Output the [X, Y] coordinate of the center of the cell containing the given text.  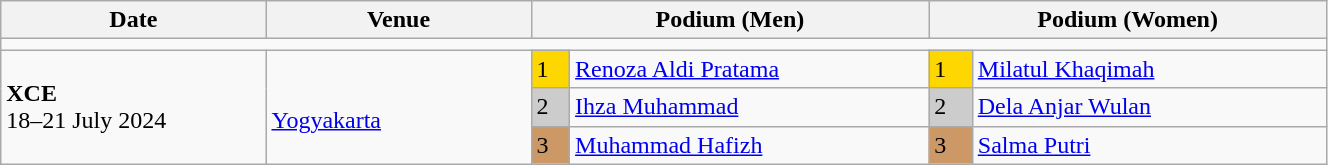
Ihza Muhammad [750, 107]
Dela Anjar Wulan [1149, 107]
Milatul Khaqimah [1149, 69]
Podium (Women) [1128, 20]
Podium (Men) [730, 20]
Yogyakarta [398, 107]
XCE 18–21 July 2024 [134, 107]
Date [134, 20]
Salma Putri [1149, 145]
Renoza Aldi Pratama [750, 69]
Venue [398, 20]
Muhammad Hafizh [750, 145]
